Scan for the cell matching the given text and deliver its (x, y) coordinate at center. 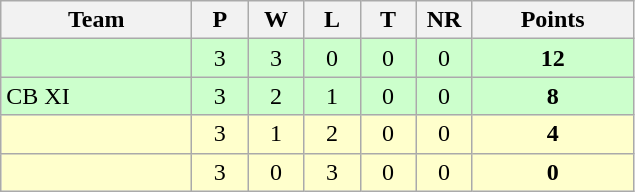
T (388, 20)
NR (444, 20)
L (332, 20)
CB XI (96, 96)
12 (552, 58)
Points (552, 20)
W (276, 20)
8 (552, 96)
Team (96, 20)
4 (552, 134)
P (220, 20)
